For the text-containing cell, return its midpoint in (x, y) coordinate format. 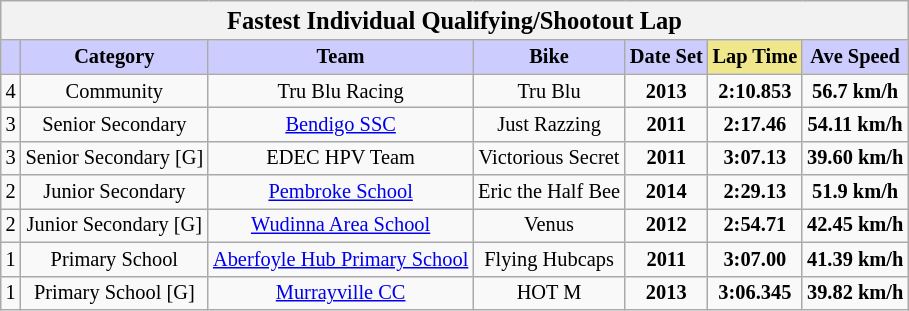
Junior Secondary (114, 192)
Bike (549, 57)
Bendigo SSC (340, 124)
Date Set (666, 57)
Senior Secondary [G] (114, 158)
51.9 km/h (855, 192)
Team (340, 57)
Fastest Individual Qualifying/Shootout Lap (454, 20)
Lap Time (755, 57)
Aberfoyle Hub Primary School (340, 259)
3:07.13 (755, 158)
39.82 km/h (855, 293)
2012 (666, 225)
54.11 km/h (855, 124)
3:07.00 (755, 259)
42.45 km/h (855, 225)
Flying Hubcaps (549, 259)
41.39 km/h (855, 259)
56.7 km/h (855, 91)
EDEC HPV Team (340, 158)
2:10.853 (755, 91)
Senior Secondary (114, 124)
HOT M (549, 293)
Eric the Half Bee (549, 192)
Tru Blu Racing (340, 91)
Junior Secondary [G] (114, 225)
2:29.13 (755, 192)
Venus (549, 225)
3:06.345 (755, 293)
Murrayville CC (340, 293)
Ave Speed (855, 57)
Pembroke School (340, 192)
4 (11, 91)
Community (114, 91)
Primary School (114, 259)
Category (114, 57)
39.60 km/h (855, 158)
2:54.71 (755, 225)
Victorious Secret (549, 158)
Tru Blu (549, 91)
Wudinna Area School (340, 225)
2014 (666, 192)
2:17.46 (755, 124)
Primary School [G] (114, 293)
Just Razzing (549, 124)
